Detect which cell encompasses the target text, then output its [x, y] center coordinate. 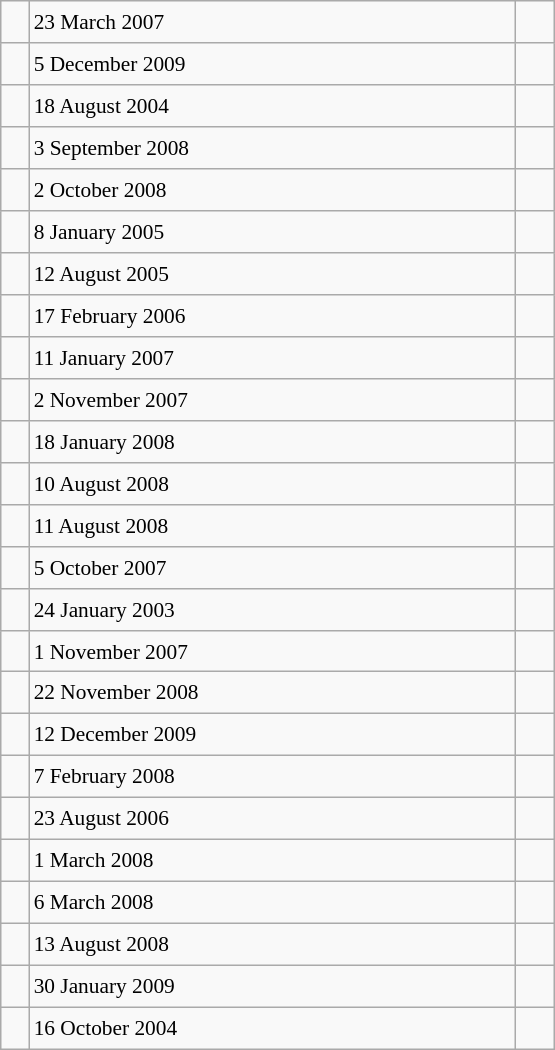
11 August 2008 [272, 525]
10 August 2008 [272, 483]
12 August 2005 [272, 274]
3 September 2008 [272, 148]
24 January 2003 [272, 609]
8 January 2005 [272, 232]
16 October 2004 [272, 1028]
11 January 2007 [272, 358]
5 December 2009 [272, 64]
17 February 2006 [272, 316]
23 August 2006 [272, 819]
18 August 2004 [272, 106]
13 August 2008 [272, 945]
2 October 2008 [272, 190]
6 March 2008 [272, 903]
12 December 2009 [272, 735]
18 January 2008 [272, 441]
30 January 2009 [272, 986]
2 November 2007 [272, 399]
23 March 2007 [272, 22]
22 November 2008 [272, 693]
5 October 2007 [272, 567]
7 February 2008 [272, 777]
1 November 2007 [272, 651]
1 March 2008 [272, 861]
